Extract the (x, y) coordinate from the center of the cell holding the provided text.  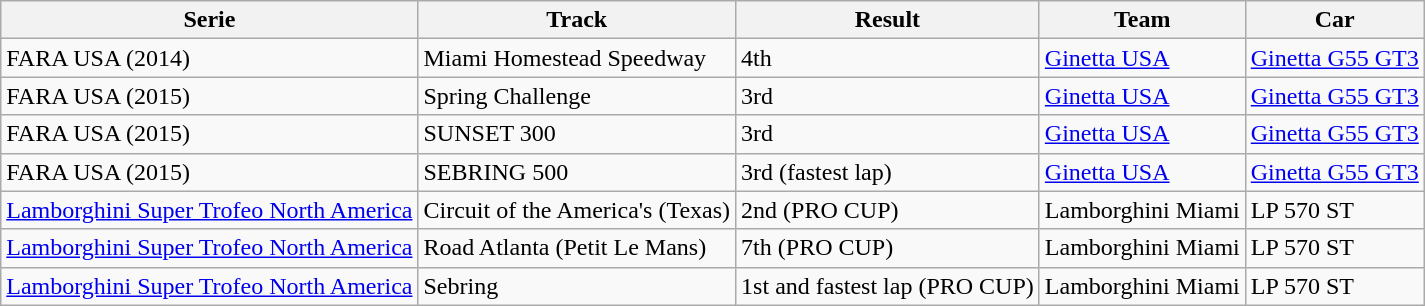
4th (888, 58)
3rd (fastest lap) (888, 172)
SUNSET 300 (577, 134)
2nd (PRO CUP) (888, 210)
Track (577, 20)
Car (1334, 20)
Sebring (577, 286)
7th (PRO CUP) (888, 248)
Circuit of the America's (Texas) (577, 210)
Serie (210, 20)
Spring Challenge (577, 96)
Road Atlanta (Petit Le Mans) (577, 248)
1st and fastest lap (PRO CUP) (888, 286)
Miami Homestead Speedway (577, 58)
SEBRING 500 (577, 172)
Result (888, 20)
FARA USA (2014) (210, 58)
Team (1142, 20)
